Find where the given text appears and provide that cell's center as [x, y] coordinate. 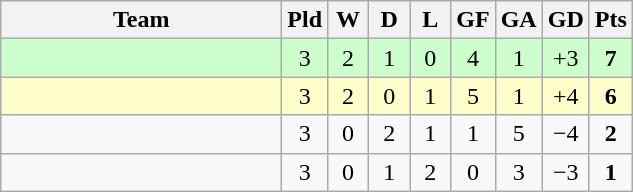
+4 [566, 96]
GA [518, 20]
6 [610, 96]
GD [566, 20]
Team [142, 20]
−4 [566, 134]
W [348, 20]
L [430, 20]
Pld [305, 20]
D [390, 20]
GF [473, 20]
+3 [566, 58]
−3 [566, 172]
7 [610, 58]
4 [473, 58]
Pts [610, 20]
